From the cell containing the given text, extract its center point as (x, y) coordinate. 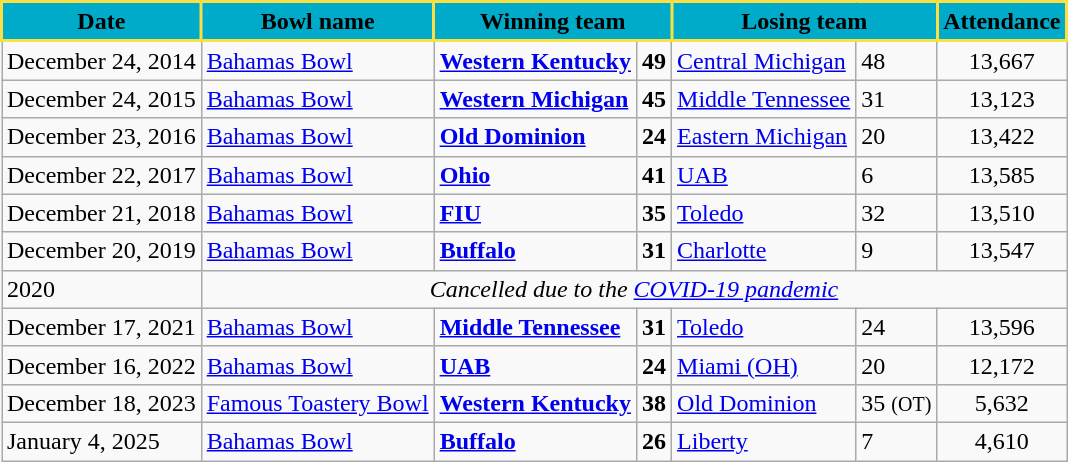
4,610 (1002, 441)
38 (654, 403)
Miami (OH) (764, 365)
Charlotte (764, 251)
December 22, 2017 (102, 175)
13,123 (1002, 99)
45 (654, 99)
December 24, 2014 (102, 60)
December 24, 2015 (102, 99)
13,596 (1002, 327)
26 (654, 441)
Famous Toastery Bowl (318, 403)
December 23, 2016 (102, 137)
January 4, 2025 (102, 441)
December 20, 2019 (102, 251)
Western Michigan (535, 99)
2020 (102, 289)
49 (654, 60)
Winning team (552, 22)
Attendance (1002, 22)
5,632 (1002, 403)
December 16, 2022 (102, 365)
35 (OT) (896, 403)
Bowl name (318, 22)
13,547 (1002, 251)
7 (896, 441)
December 21, 2018 (102, 213)
32 (896, 213)
Eastern Michigan (764, 137)
13,585 (1002, 175)
Losing team (804, 22)
Cancelled due to the COVID-19 pandemic (634, 289)
6 (896, 175)
13,422 (1002, 137)
41 (654, 175)
Liberty (764, 441)
December 17, 2021 (102, 327)
9 (896, 251)
35 (654, 213)
13,667 (1002, 60)
Central Michigan (764, 60)
FIU (535, 213)
Date (102, 22)
12,172 (1002, 365)
December 18, 2023 (102, 403)
48 (896, 60)
Ohio (535, 175)
13,510 (1002, 213)
